Return the [x, y] coordinate for the center point of the cell that contains the specified text.  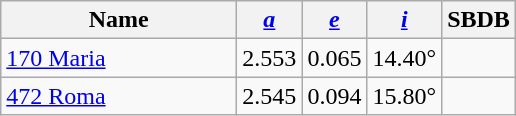
2.545 [270, 96]
14.40° [404, 58]
170 Maria [119, 58]
0.065 [334, 58]
Name [119, 20]
SBDB [479, 20]
a [270, 20]
0.094 [334, 96]
2.553 [270, 58]
15.80° [404, 96]
e [334, 20]
i [404, 20]
472 Roma [119, 96]
